Capture the cell that displays the provided text and extract its (X, Y) central coordinate. 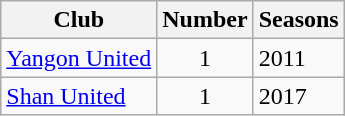
Number (205, 20)
2011 (298, 58)
Club (79, 20)
Shan United (79, 96)
Yangon United (79, 58)
Seasons (298, 20)
2017 (298, 96)
